Find where the given text appears and provide that cell's center as (X, Y) coordinate. 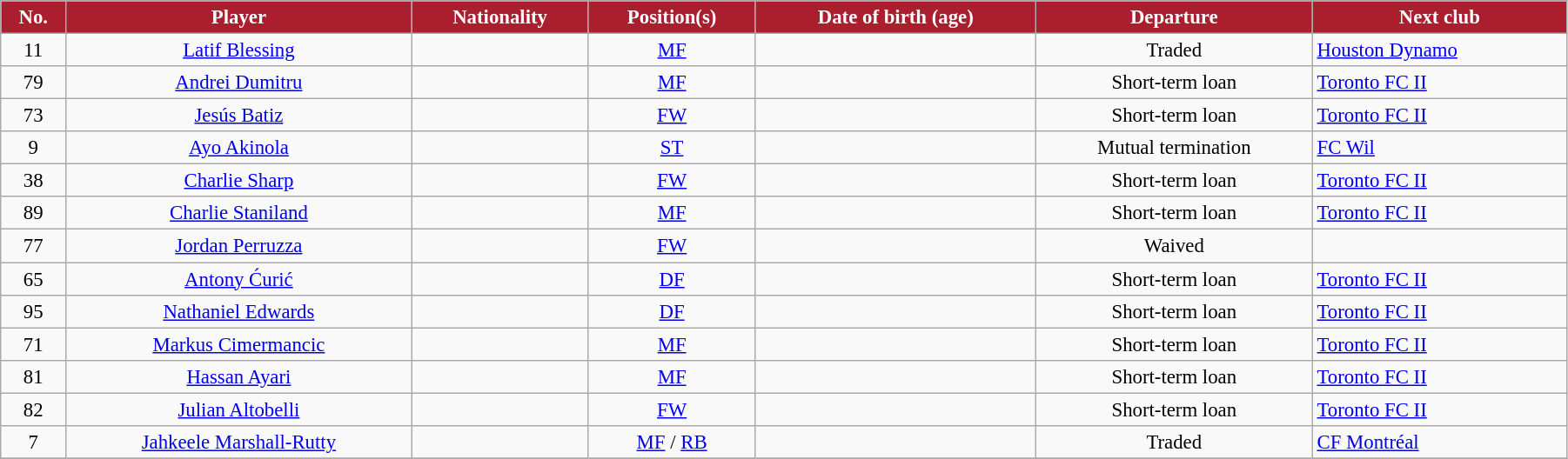
Charlie Sharp (238, 181)
Jahkeele Marshall-Rutty (238, 442)
FC Wil (1439, 148)
82 (33, 409)
79 (33, 83)
Jesús Batiz (238, 116)
ST (672, 148)
Markus Cimermancic (238, 344)
Andrei Dumitru (238, 83)
MF / RB (672, 442)
71 (33, 344)
No. (33, 17)
Mutual termination (1174, 148)
Houston Dynamo (1439, 50)
Next club (1439, 17)
95 (33, 311)
Position(s) (672, 17)
73 (33, 116)
Antony Ćurić (238, 279)
7 (33, 442)
Date of birth (age) (895, 17)
Nationality (499, 17)
Ayo Akinola (238, 148)
Player (238, 17)
Hassan Ayari (238, 376)
CF Montréal (1439, 442)
38 (33, 181)
81 (33, 376)
Jordan Perruzza (238, 246)
77 (33, 246)
Waived (1174, 246)
Nathaniel Edwards (238, 311)
Charlie Staniland (238, 213)
11 (33, 50)
Latif Blessing (238, 50)
65 (33, 279)
Departure (1174, 17)
9 (33, 148)
Julian Altobelli (238, 409)
89 (33, 213)
